Pinpoint the cell where the given text exists, returning its (x, y) midpoint coordinate. 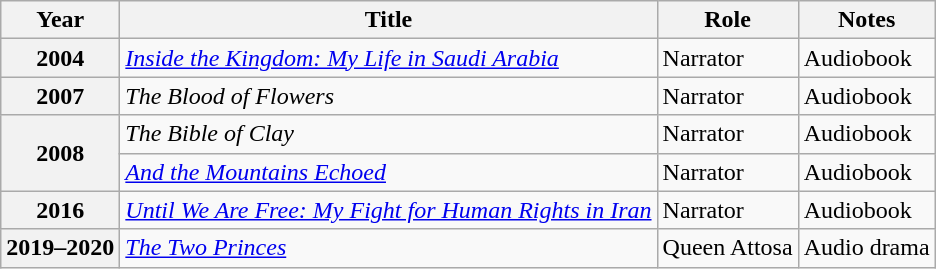
The Bible of Clay (388, 134)
Inside the Kingdom: My Life in Saudi Arabia (388, 58)
The Two Princes (388, 248)
Queen Attosa (728, 248)
2004 (60, 58)
Role (728, 20)
Year (60, 20)
Until We Are Free: My Fight for Human Rights in Iran (388, 210)
Notes (866, 20)
2019–2020 (60, 248)
2016 (60, 210)
The Blood of Flowers (388, 96)
2007 (60, 96)
And the Mountains Echoed (388, 172)
2008 (60, 153)
Audio drama (866, 248)
Title (388, 20)
